Search for the cell housing the specified text and yield its [x, y] center coordinate. 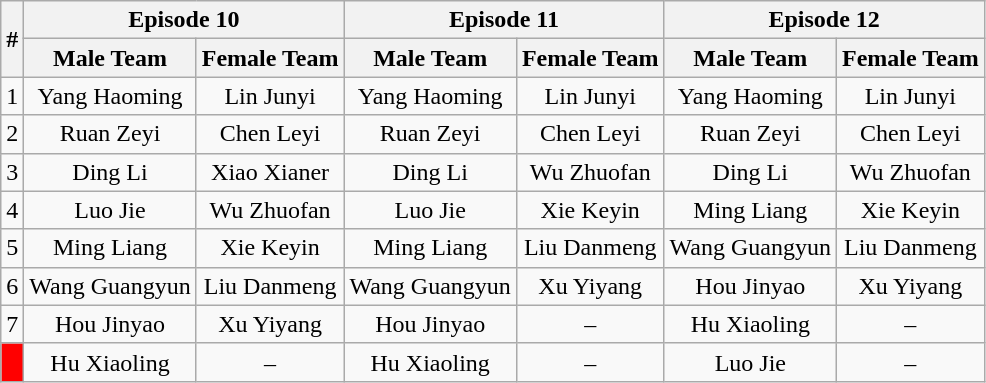
6 [12, 286]
Xiao Xianer [270, 172]
# [12, 39]
3 [12, 172]
7 [12, 324]
Episode 11 [504, 20]
2 [12, 134]
Episode 12 [824, 20]
Episode 10 [184, 20]
5 [12, 248]
1 [12, 96]
4 [12, 210]
